Determine the (x, y) coordinate at the center of the cell enclosing the given text.  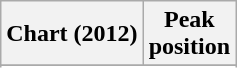
Chart (2012) (72, 34)
Peakposition (189, 34)
